Return the (x, y) coordinate for the center point of the cell that contains the specified text.  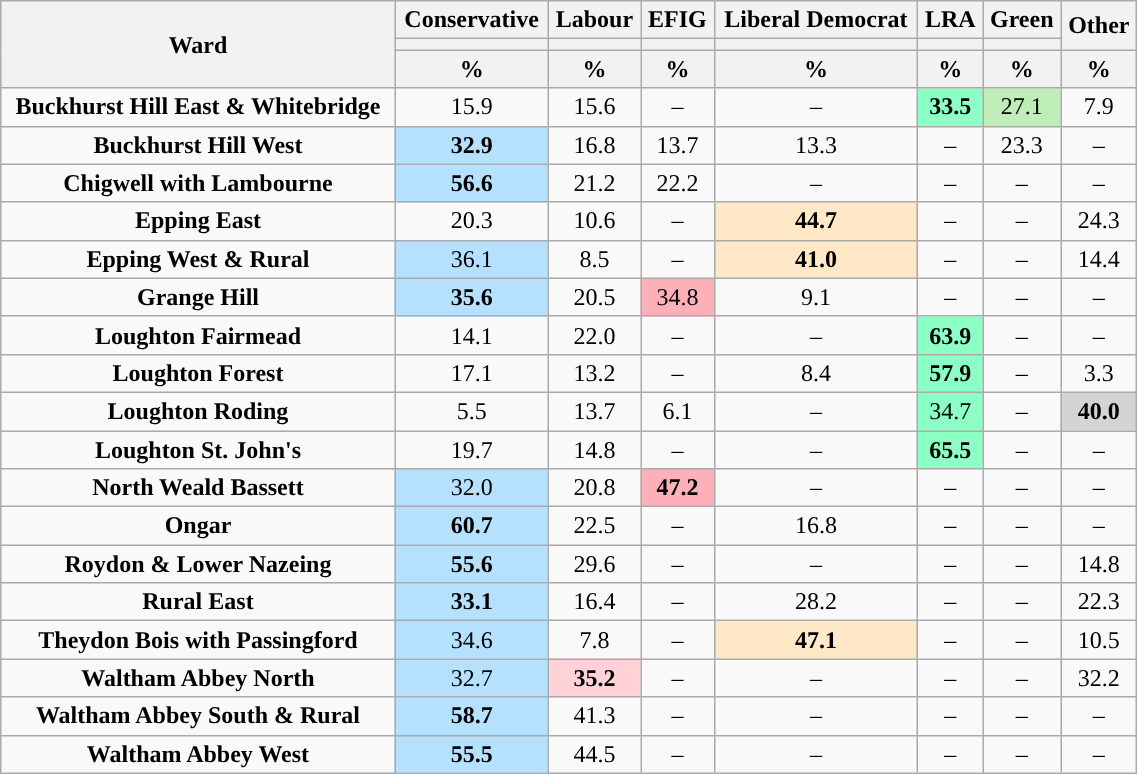
Waltham Abbey West (198, 754)
15.6 (594, 107)
Rural East (198, 602)
Conservative (472, 20)
20.5 (594, 297)
Chigwell with Lambourne (198, 183)
Waltham Abbey South & Rural (198, 716)
47.1 (816, 640)
13.2 (594, 373)
44.7 (816, 221)
LRA (950, 20)
Buckhurst Hill East & Whitebridge (198, 107)
55.6 (472, 564)
Ongar (198, 526)
Waltham Abbey North (198, 678)
33.5 (950, 107)
55.5 (472, 754)
Epping East (198, 221)
34.7 (950, 411)
34.8 (678, 297)
36.1 (472, 259)
60.7 (472, 526)
44.5 (594, 754)
6.1 (678, 411)
North Weald Bassett (198, 488)
56.6 (472, 183)
Loughton Forest (198, 373)
41.0 (816, 259)
Loughton St. John's (198, 449)
8.5 (594, 259)
34.6 (472, 640)
22.3 (1099, 602)
14.1 (472, 335)
7.9 (1099, 107)
47.2 (678, 488)
10.5 (1099, 640)
57.9 (950, 373)
8.4 (816, 373)
Roydon & Lower Nazeing (198, 564)
Grange Hill (198, 297)
27.1 (1022, 107)
22.5 (594, 526)
22.2 (678, 183)
5.5 (472, 411)
63.9 (950, 335)
28.2 (816, 602)
16.4 (594, 602)
Epping West & Rural (198, 259)
29.6 (594, 564)
32.0 (472, 488)
58.7 (472, 716)
35.6 (472, 297)
14.4 (1099, 259)
EFIG (678, 20)
32.7 (472, 678)
Ward (198, 44)
23.3 (1022, 145)
3.3 (1099, 373)
Loughton Fairmead (198, 335)
33.1 (472, 602)
65.5 (950, 449)
40.0 (1099, 411)
Theydon Bois with Passingford (198, 640)
19.7 (472, 449)
15.9 (472, 107)
Liberal Democrat (816, 20)
Buckhurst Hill West (198, 145)
13.3 (816, 145)
32.2 (1099, 678)
22.0 (594, 335)
Green (1022, 20)
Other (1099, 26)
32.9 (472, 145)
7.8 (594, 640)
20.3 (472, 221)
35.2 (594, 678)
9.1 (816, 297)
21.2 (594, 183)
10.6 (594, 221)
24.3 (1099, 221)
41.3 (594, 716)
Loughton Roding (198, 411)
17.1 (472, 373)
20.8 (594, 488)
Labour (594, 20)
